From the cell containing the given text, extract its center point as (x, y) coordinate. 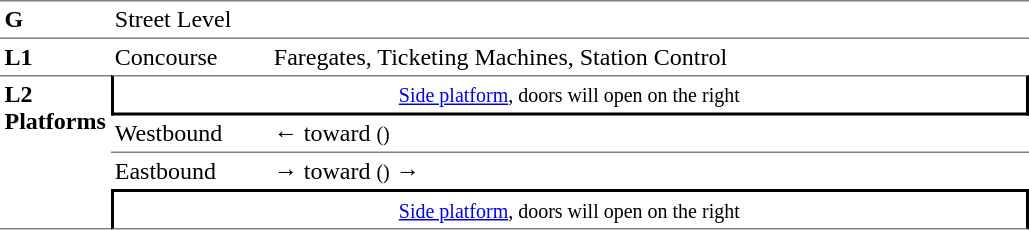
Westbound (190, 135)
← toward () (648, 135)
Faregates, Ticketing Machines, Station Control (648, 57)
L2Platforms (55, 152)
G (55, 20)
L1 (55, 57)
Street Level (190, 20)
→ toward () → (648, 171)
Concourse (190, 57)
Eastbound (190, 171)
